Find where the given text appears and provide that cell's center as [x, y] coordinate. 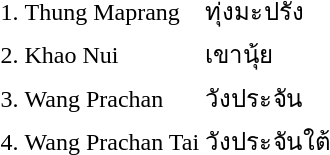
Khao Nui [112, 54]
Wang Prachan [112, 98]
